From the cell containing the given text, extract its center point as (X, Y) coordinate. 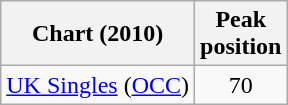
Chart (2010) (98, 34)
UK Singles (OCC) (98, 85)
Peakposition (241, 34)
70 (241, 85)
